From the cell containing the given text, extract its center point as [X, Y] coordinate. 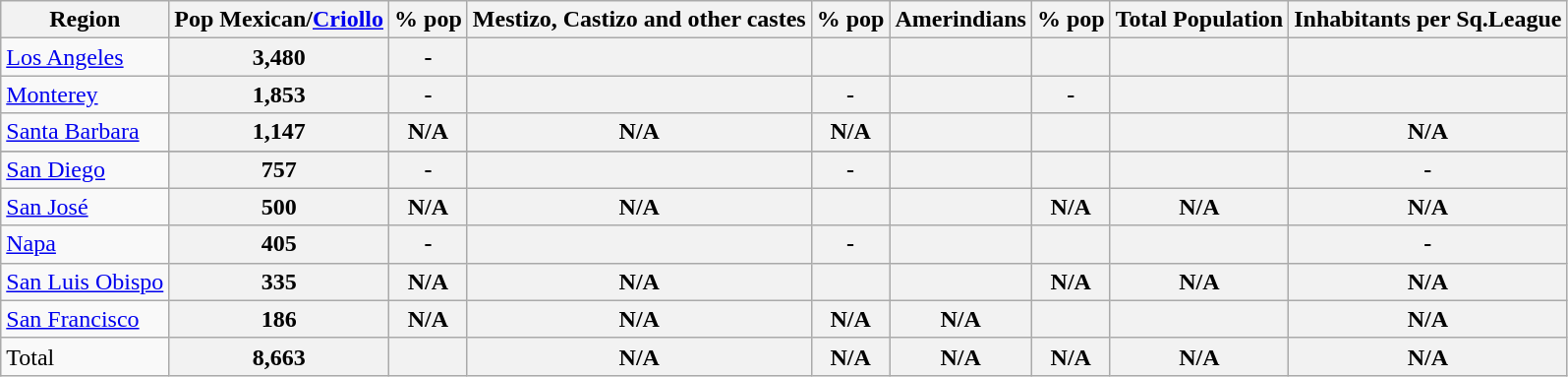
1,853 [279, 94]
Pop Mexican/Criollo [279, 20]
San Diego [85, 169]
Region [85, 20]
Monterey [85, 94]
500 [279, 207]
757 [279, 169]
San Francisco [85, 319]
3,480 [279, 57]
Napa [85, 244]
1,147 [279, 132]
Santa Barbara [85, 132]
San José [85, 207]
Total Population [1199, 20]
186 [279, 319]
San Luis Obispo [85, 282]
8,663 [279, 356]
405 [279, 244]
Amerindians [960, 20]
Los Angeles [85, 57]
335 [279, 282]
Total [85, 356]
Mestizo, Castizo and other castes [639, 20]
Inhabitants per Sq.League [1427, 20]
